Pinpoint the cell where the given text exists, returning its [x, y] midpoint coordinate. 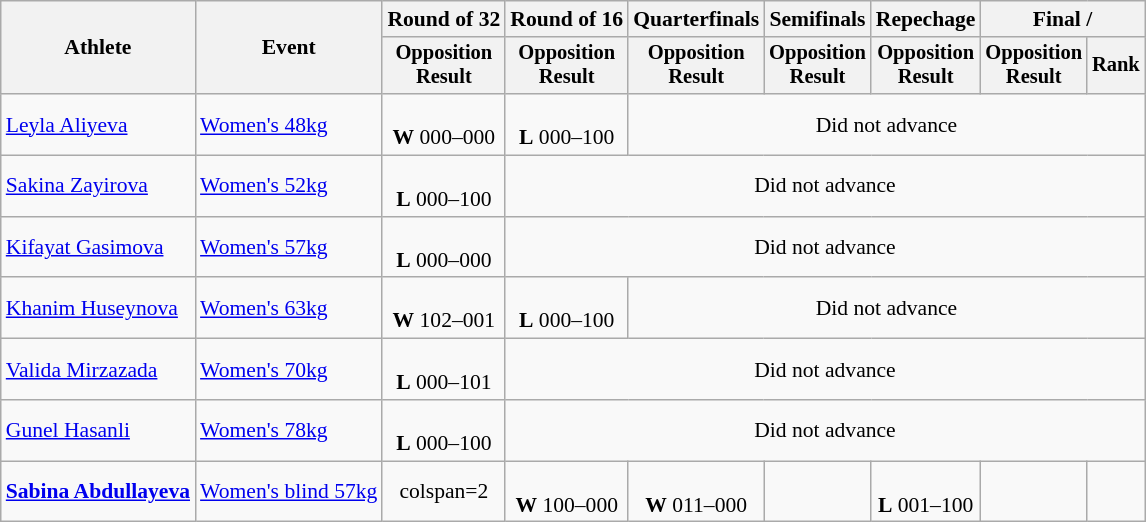
Women's blind 57kg [288, 492]
Khanim Huseynova [98, 308]
colspan=2 [444, 492]
Women's 48kg [288, 124]
Women's 70kg [288, 370]
Event [288, 48]
Round of 16 [566, 19]
Women's 57kg [288, 248]
L 000–000 [444, 248]
W 102–001 [444, 308]
W 011–000 [696, 492]
Leyla Aliyeva [98, 124]
L 000–101 [444, 370]
Athlete [98, 48]
Women's 63kg [288, 308]
Valida Mirzazada [98, 370]
L 001–100 [926, 492]
Sabina Abdullayeva [98, 492]
Round of 32 [444, 19]
Repechage [926, 19]
Final / [1062, 19]
Gunel Hasanli [98, 430]
Women's 78kg [288, 430]
Quarterfinals [696, 19]
Sakina Zayirova [98, 186]
Women's 52kg [288, 186]
Semifinals [818, 19]
Rank [1116, 66]
Kifayat Gasimova [98, 248]
W 000–000 [444, 124]
W 100–000 [566, 492]
